Detect which cell encompasses the target text, then output its [x, y] center coordinate. 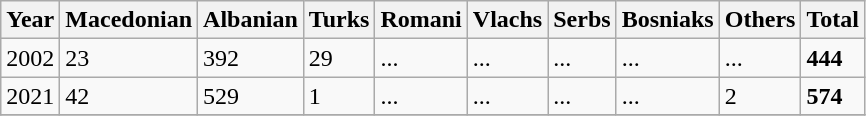
392 [251, 58]
Total [833, 20]
Year [30, 20]
574 [833, 96]
2002 [30, 58]
529 [251, 96]
Others [760, 20]
23 [129, 58]
Vlachs [507, 20]
29 [339, 58]
2 [760, 96]
Albanian [251, 20]
Macedonian [129, 20]
Romani [421, 20]
Bosniaks [668, 20]
42 [129, 96]
Serbs [582, 20]
444 [833, 58]
Turks [339, 20]
1 [339, 96]
2021 [30, 96]
